Capture the cell that displays the provided text and extract its (x, y) central coordinate. 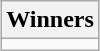
Winners (50, 20)
